Return (X, Y) of the center of cell containing provided text 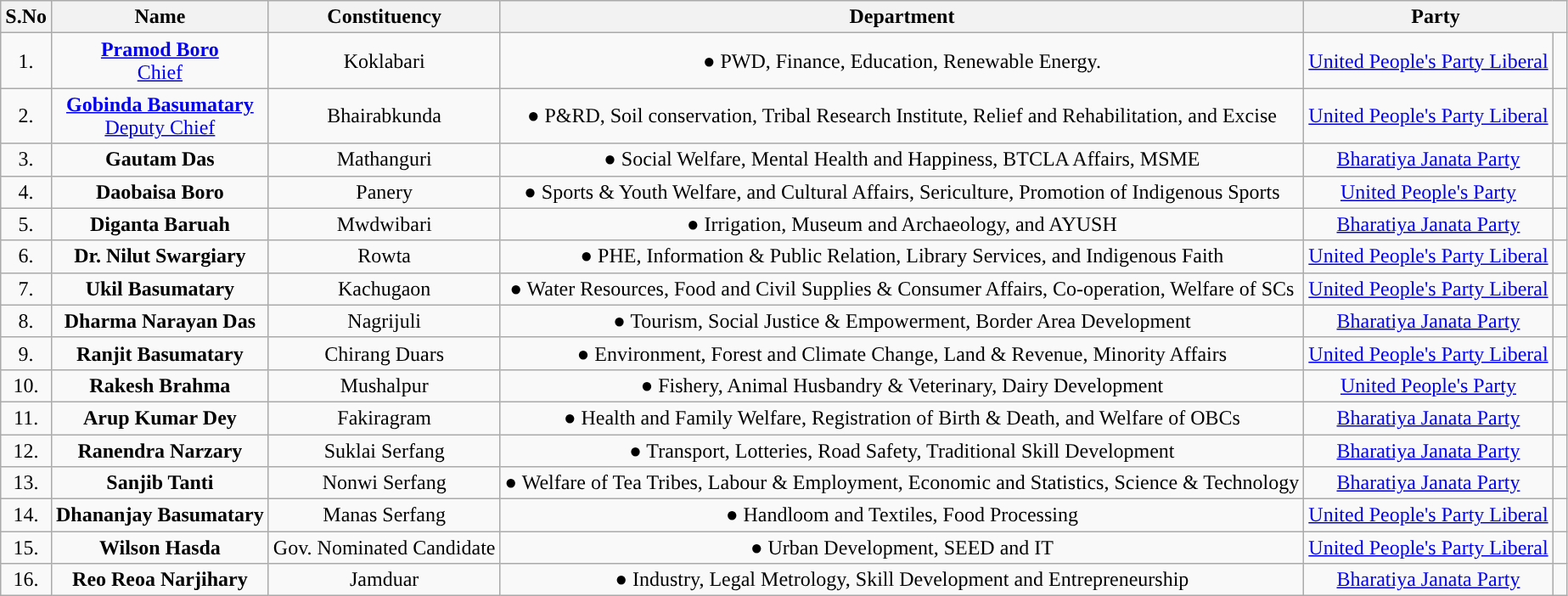
Panery (384, 192)
4. (26, 192)
Name (160, 17)
Mwdwibari (384, 224)
Ranjit Basumatary (160, 353)
Jamduar (384, 580)
8. (26, 321)
Constituency (384, 17)
● Tourism, Social Justice & Empowerment, Border Area Development (902, 321)
Rakesh Brahma (160, 385)
● Health and Family Welfare, Registration of Birth & Death, and Welfare of OBCs (902, 418)
● PHE, Information & Public Relation, Library Services, and Indigenous Faith (902, 256)
15. (26, 548)
13. (26, 483)
12. (26, 451)
6. (26, 256)
Reo Reoa Narjihary (160, 580)
Koklabari (384, 61)
● Urban Development, SEED and IT (902, 548)
14. (26, 515)
Sanjib Tanti (160, 483)
7. (26, 289)
● Environment, Forest and Climate Change, Land & Revenue, Minority Affairs (902, 353)
Fakiragram (384, 418)
10. (26, 385)
● Handloom and Textiles, Food Processing (902, 515)
Dr. Nilut Swargiary (160, 256)
11. (26, 418)
5. (26, 224)
Department (902, 17)
3. (26, 160)
Pramod BoroChief (160, 61)
Chirang Duars (384, 353)
1. (26, 61)
● PWD, Finance, Education, Renewable Energy. (902, 61)
Mathanguri (384, 160)
Dharma Narayan Das (160, 321)
Daobaisa Boro (160, 192)
Ukil Basumatary (160, 289)
Bhairabkunda (384, 115)
Kachugaon (384, 289)
Party (1436, 17)
Nonwi Serfang (384, 483)
9. (26, 353)
Diganta Baruah (160, 224)
● Water Resources, Food and Civil Supplies & Consumer Affairs, Co-operation, Welfare of SCs (902, 289)
● Transport, Lotteries, Road Safety, Traditional Skill Development (902, 451)
● Industry, Legal Metrology, Skill Development and Entrepreneurship (902, 580)
● Fishery, Animal Husbandry & Veterinary, Dairy Development (902, 385)
Mushalpur (384, 385)
Gov. Nominated Candidate (384, 548)
● Sports & Youth Welfare, and Cultural Affairs, Sericulture, Promotion of Indigenous Sports (902, 192)
Rowta (384, 256)
Wilson Hasda (160, 548)
2. (26, 115)
● P&RD, Soil conservation, Tribal Research Institute, Relief and Rehabilitation, and Excise (902, 115)
Manas Serfang (384, 515)
16. (26, 580)
Ranendra Narzary (160, 451)
Gautam Das (160, 160)
Gobinda BasumataryDeputy Chief (160, 115)
● Irrigation, Museum and Archaeology, and AYUSH (902, 224)
S.No (26, 17)
● Social Welfare, Mental Health and Happiness, BTCLA Affairs, MSME (902, 160)
● Welfare of Tea Tribes, Labour & Employment, Economic and Statistics, Science & Technology (902, 483)
Nagrijuli (384, 321)
Dhananjay Basumatary (160, 515)
Suklai Serfang (384, 451)
Arup Kumar Dey (160, 418)
